Determine the [X, Y] coordinate at the center of the cell enclosing the given text.  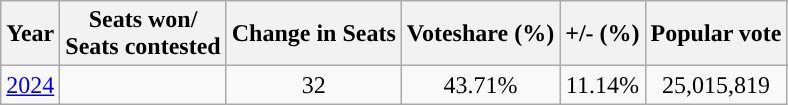
Voteshare (%) [480, 34]
25,015,819 [716, 85]
11.14% [602, 85]
32 [314, 85]
Change in Seats [314, 34]
43.71% [480, 85]
+/- (%) [602, 34]
Year [30, 34]
2024 [30, 85]
Popular vote [716, 34]
Seats won/ Seats contested [143, 34]
